Locate the cell with the specified text and output its (x, y) center coordinate. 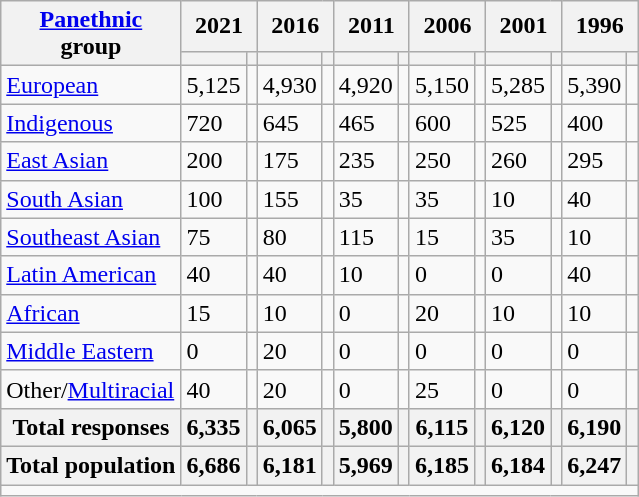
6,247 (594, 465)
6,115 (442, 427)
African (91, 313)
465 (366, 123)
Panethnicgroup (91, 34)
6,185 (442, 465)
1996 (600, 26)
600 (442, 123)
720 (214, 123)
6,065 (290, 427)
6,184 (518, 465)
5,285 (518, 85)
European (91, 85)
2001 (524, 26)
5,800 (366, 427)
East Asian (91, 161)
6,190 (594, 427)
645 (290, 123)
Southeast Asian (91, 237)
115 (366, 237)
Indigenous (91, 123)
6,335 (214, 427)
200 (214, 161)
2016 (295, 26)
6,686 (214, 465)
80 (290, 237)
2011 (371, 26)
5,125 (214, 85)
400 (594, 123)
6,120 (518, 427)
100 (214, 199)
Total population (91, 465)
2021 (219, 26)
Other/Multiracial (91, 389)
Middle Eastern (91, 351)
235 (366, 161)
525 (518, 123)
175 (290, 161)
6,181 (290, 465)
5,390 (594, 85)
2006 (447, 26)
250 (442, 161)
5,150 (442, 85)
75 (214, 237)
260 (518, 161)
South Asian (91, 199)
25 (442, 389)
4,930 (290, 85)
155 (290, 199)
Total responses (91, 427)
295 (594, 161)
Latin American (91, 275)
4,920 (366, 85)
5,969 (366, 465)
